From the cell containing the given text, extract its center point as [x, y] coordinate. 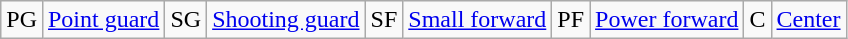
SF [384, 20]
PG [22, 20]
Small forward [478, 20]
C [758, 20]
Center [808, 20]
SG [186, 20]
Power forward [667, 20]
PF [571, 20]
Point guard [103, 20]
Shooting guard [286, 20]
